Find where the given text appears and provide that cell's center as [X, Y] coordinate. 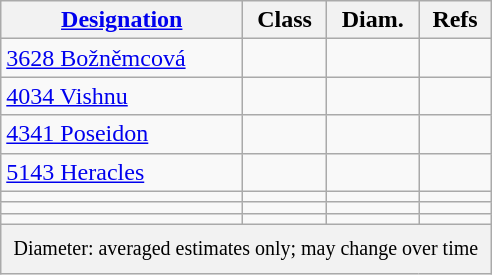
4341 Poseidon [122, 134]
Class [285, 20]
Refs [455, 20]
3628 Božněmcová [122, 58]
5143 Heracles [122, 172]
4034 Vishnu [122, 96]
Designation [122, 20]
Diam. [372, 20]
Diameter: averaged estimates only; may change over time [246, 249]
